For the text-containing cell, return its midpoint in (X, Y) coordinate format. 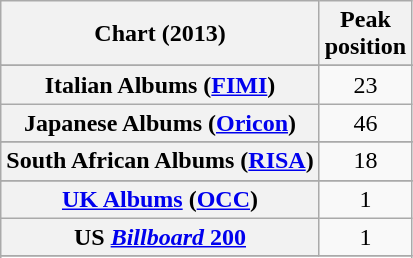
UK Albums (OCC) (160, 199)
Peakposition (365, 34)
US Billboard 200 (160, 237)
23 (365, 85)
Japanese Albums (Oricon) (160, 123)
Chart (2013) (160, 34)
South African Albums (RISA) (160, 161)
18 (365, 161)
46 (365, 123)
Italian Albums (FIMI) (160, 85)
